Extract the [X, Y] coordinate from the center of the cell holding the provided text.  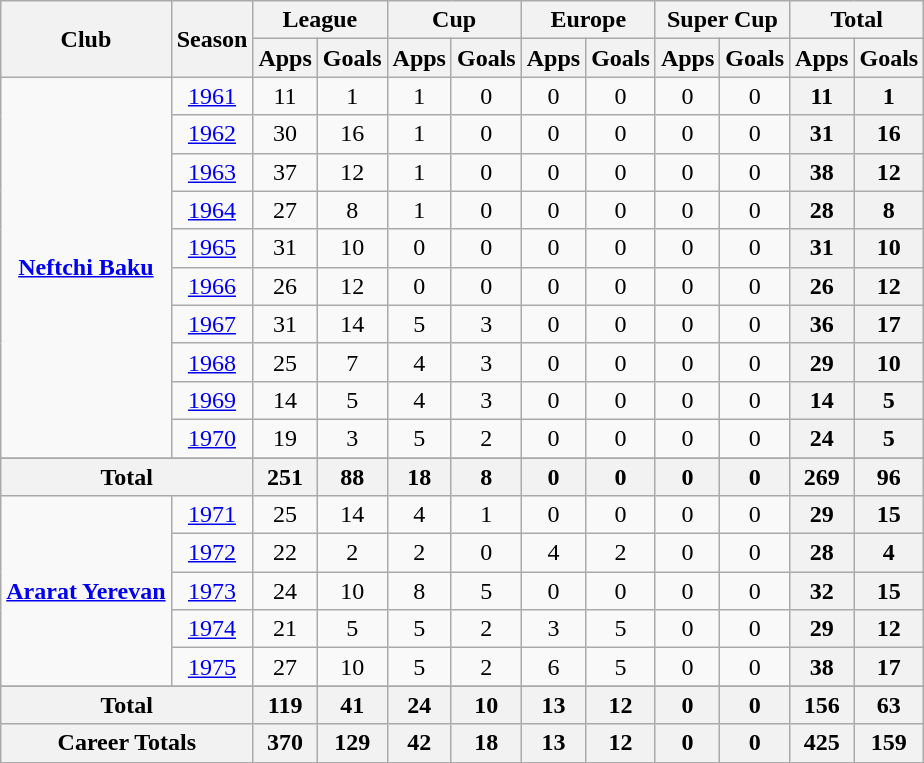
1963 [212, 172]
1969 [212, 400]
1971 [212, 515]
1964 [212, 210]
1968 [212, 362]
63 [889, 705]
156 [822, 705]
30 [285, 134]
36 [822, 324]
37 [285, 172]
Season [212, 39]
Club [86, 39]
22 [285, 553]
42 [419, 743]
1961 [212, 96]
1962 [212, 134]
129 [352, 743]
32 [822, 591]
96 [889, 477]
41 [352, 705]
370 [285, 743]
Super Cup [722, 20]
21 [285, 629]
88 [352, 477]
6 [553, 667]
251 [285, 477]
1972 [212, 553]
19 [285, 438]
1967 [212, 324]
425 [822, 743]
269 [822, 477]
1973 [212, 591]
159 [889, 743]
1966 [212, 286]
Cup [454, 20]
7 [352, 362]
Neftchi Baku [86, 268]
119 [285, 705]
1974 [212, 629]
1970 [212, 438]
1965 [212, 248]
Europe [588, 20]
Career Totals [127, 743]
Ararat Yerevan [86, 591]
1975 [212, 667]
League [320, 20]
